Return (X, Y) of the center of cell containing provided text 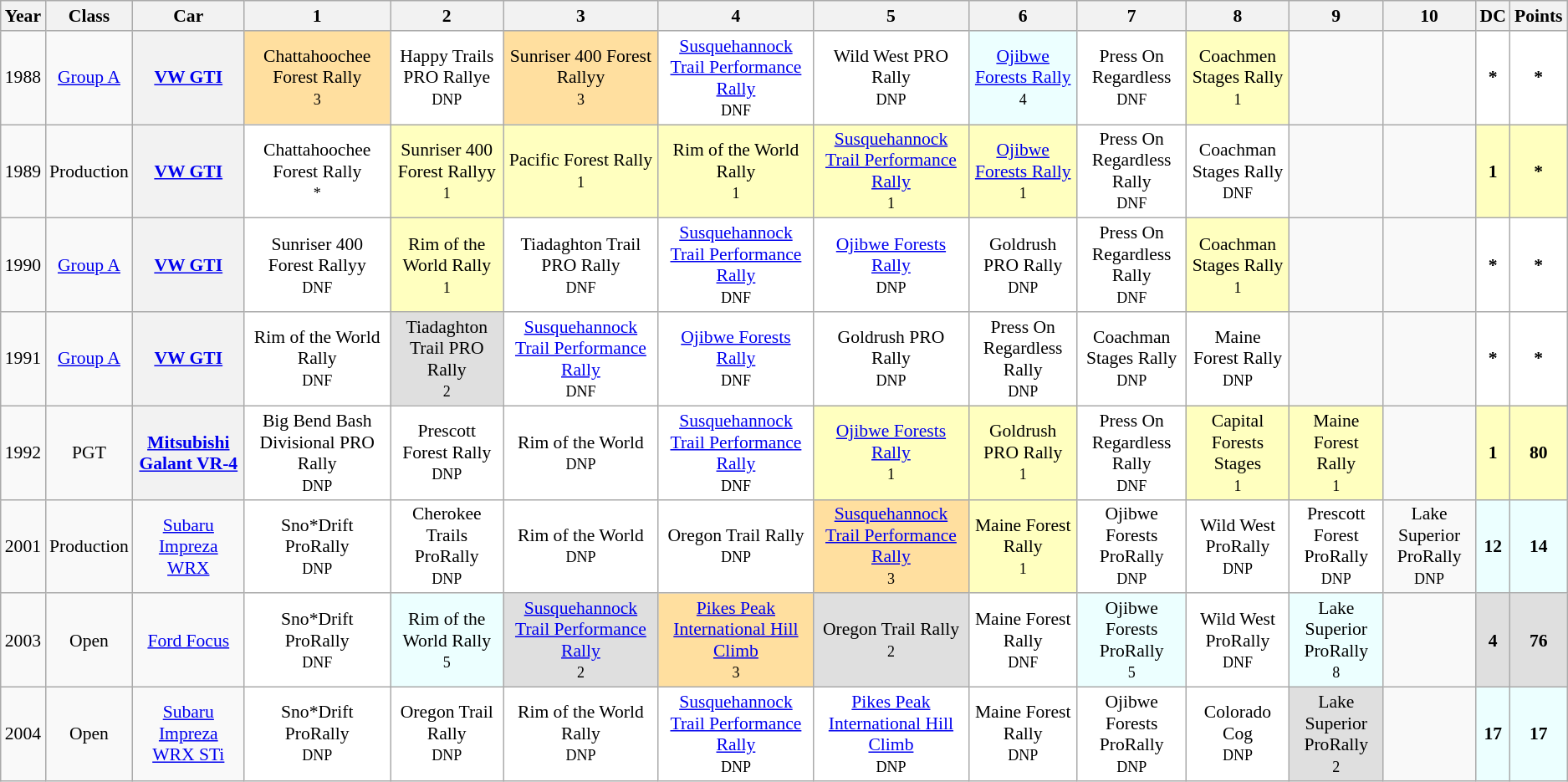
Prescott Forest ProRallyDNP (1336, 546)
Sno*Drift ProRallyDNF (318, 641)
14 (1539, 546)
Ojibwe Forests RallyDNF (736, 359)
1988 (23, 78)
Lake Superior ProRally2 (1336, 734)
2003 (23, 641)
Susquehannock Trail Performance RallyDNP (736, 734)
Tiadaghton Trail PRO RallyDNF (581, 265)
Sunriser 400 Forest Rallyy1 (447, 171)
10 (1430, 16)
Class (89, 16)
Ojibwe Forests ProRally5 (1131, 641)
Goldrush PRO Rally1 (1023, 452)
Year (23, 16)
1989 (23, 171)
Colorado CogDNP (1238, 734)
Ojibwe Forests RallyDNP (891, 265)
Rim of the World Rally5 (447, 641)
DC (1494, 16)
1992 (23, 452)
Coachman Stages RallyDNF (1238, 171)
Pikes Peak International Hill ClimbDNP (891, 734)
Capital Forests Stages1 (1238, 452)
Chattahoochee Forest Rally3 (318, 78)
Pacific Forest Rally1 (581, 171)
9 (1336, 16)
Mitsubishi Galant VR-4 (189, 452)
Tiadaghton Trail PRO Rally2 (447, 359)
1990 (23, 265)
2004 (23, 734)
5 (891, 16)
2001 (23, 546)
Happy Trails PRO RallyeDNP (447, 78)
2 (447, 16)
Pikes Peak International Hill Climb3 (736, 641)
Wild West ProRallyDNP (1238, 546)
Susquehannock Trail Performance Rally2 (581, 641)
80 (1539, 452)
Subaru Impreza WRX (189, 546)
Points (1539, 16)
Cherokee Trails ProRallyDNP (447, 546)
Maine Forest RallyDNF (1023, 641)
Car (189, 16)
3 (581, 16)
Wild West PRO RallyDNP (891, 78)
Oregon Trail Rally2 (891, 641)
Chattahoochee Forest Rally* (318, 171)
1991 (23, 359)
Ford Focus (189, 641)
Lake Superior ProRallyDNP (1430, 546)
Coachman Stages Rally1 (1238, 265)
Wild West ProRallyDNF (1238, 641)
Lake Superior ProRally8 (1336, 641)
Prescott Forest RallyDNP (447, 452)
Press On Regardless RallyDNP (1023, 359)
Coachmen Stages Rally1 (1238, 78)
Ojibwe Forests Rally4 (1023, 78)
8 (1238, 16)
Susquehannock Trail Performance Rally3 (891, 546)
Rim of the World RallyDNP (581, 734)
Coachman Stages RallyDNP (1131, 359)
Big Bend Bash Divisional PRO RallyDNP (318, 452)
7 (1131, 16)
Subaru Impreza WRX STi (189, 734)
Rim of the World RallyDNF (318, 359)
76 (1539, 641)
Sunriser 400 Forest RallyyDNF (318, 265)
PGT (89, 452)
6 (1023, 16)
12 (1494, 546)
Susquehannock Trail Performance Rally1 (891, 171)
Sunriser 400 Forest Rallyy3 (581, 78)
Press On RegardlessDNF (1131, 78)
